Detect which cell encompasses the target text, then output its [x, y] center coordinate. 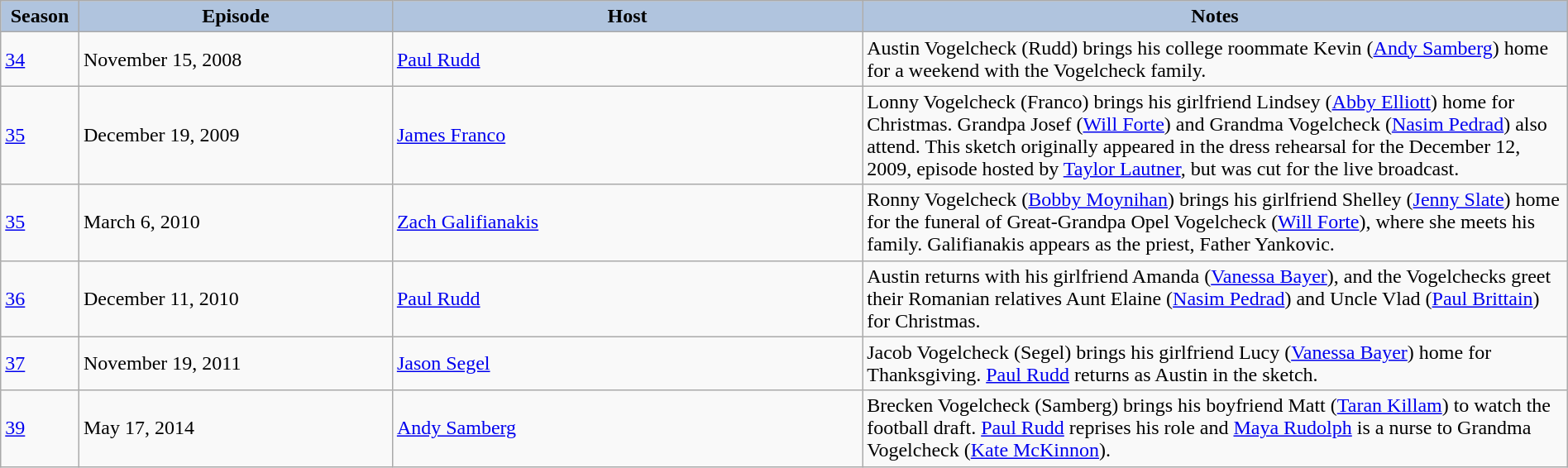
Notes [1216, 17]
Zach Galifianakis [627, 222]
Season [40, 17]
May 17, 2014 [235, 428]
Andy Samberg [627, 428]
December 11, 2010 [235, 298]
Jacob Vogelcheck (Segel) brings his girlfriend Lucy (Vanessa Bayer) home for Thanksgiving. Paul Rudd returns as Austin in the sketch. [1216, 364]
36 [40, 298]
39 [40, 428]
Jason Segel [627, 364]
34 [40, 60]
Austin Vogelcheck (Rudd) brings his college roommate Kevin (Andy Samberg) home for a weekend with the Vogelcheck family. [1216, 60]
Host [627, 17]
March 6, 2010 [235, 222]
December 19, 2009 [235, 136]
37 [40, 364]
James Franco [627, 136]
November 19, 2011 [235, 364]
Episode [235, 17]
November 15, 2008 [235, 60]
